Capture the cell that displays the provided text and extract its (X, Y) central coordinate. 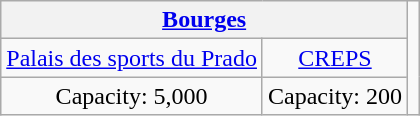
Capacity: 200 (334, 96)
CREPS (334, 58)
Palais des sports du Prado (132, 58)
Bourges (204, 20)
Capacity: 5,000 (132, 96)
